Detect which cell encompasses the target text, then output its (x, y) center coordinate. 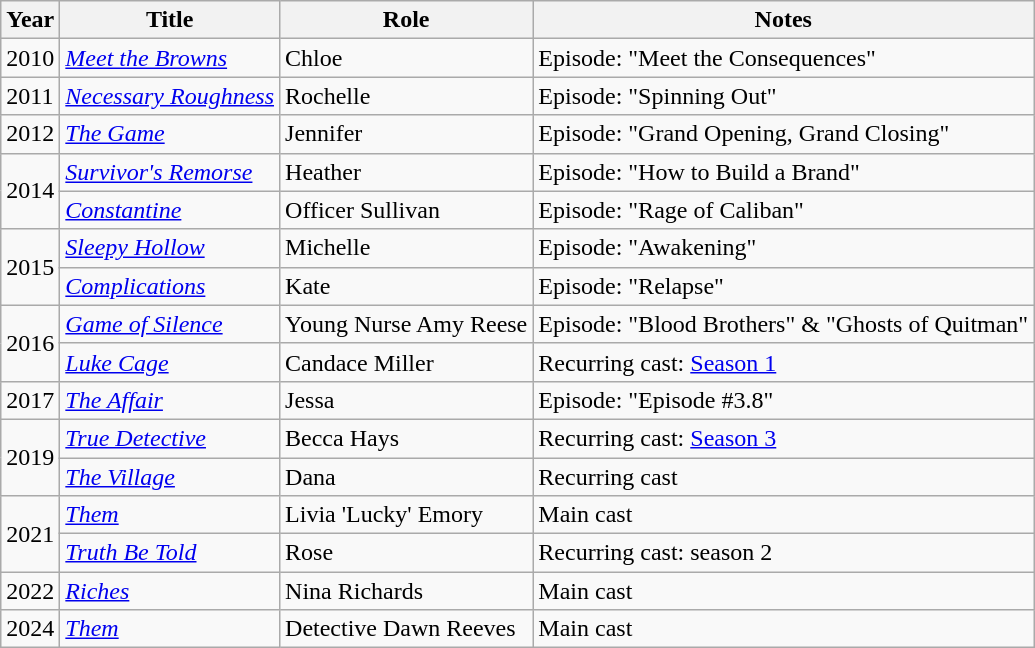
Constantine (170, 210)
2014 (30, 191)
2015 (30, 267)
Officer Sullivan (406, 210)
Luke Cage (170, 362)
Year (30, 20)
Episode: "Grand Opening, Grand Closing" (784, 134)
Recurring cast: season 2 (784, 553)
Title (170, 20)
Michelle (406, 248)
Riches (170, 591)
Survivor's Remorse (170, 172)
2010 (30, 58)
Candace Miller (406, 362)
2011 (30, 96)
2017 (30, 400)
Role (406, 20)
Chloe (406, 58)
2024 (30, 629)
Becca Hays (406, 438)
Meet the Browns (170, 58)
2021 (30, 534)
Episode: "Spinning Out" (784, 96)
2022 (30, 591)
Game of Silence (170, 324)
Recurring cast: Season 3 (784, 438)
Dana (406, 477)
Rochelle (406, 96)
Recurring cast (784, 477)
Notes (784, 20)
Necessary Roughness (170, 96)
Nina Richards (406, 591)
Episode: "Relapse" (784, 286)
Sleepy Hollow (170, 248)
The Village (170, 477)
Episode: "Rage of Caliban" (784, 210)
Jessa (406, 400)
Young Nurse Amy Reese (406, 324)
Complications (170, 286)
2019 (30, 457)
2016 (30, 343)
True Detective (170, 438)
The Affair (170, 400)
Episode: "Awakening" (784, 248)
Episode: "Blood Brothers" & "Ghosts of Quitman" (784, 324)
Detective Dawn Reeves (406, 629)
Recurring cast: Season 1 (784, 362)
Episode: "How to Build a Brand" (784, 172)
Kate (406, 286)
Heather (406, 172)
The Game (170, 134)
Episode: "Episode #3.8" (784, 400)
2012 (30, 134)
Truth Be Told (170, 553)
Rose (406, 553)
Livia 'Lucky' Emory (406, 515)
Jennifer (406, 134)
Episode: "Meet the Consequences" (784, 58)
